Output the [X, Y] coordinate of the center of the cell containing the given text.  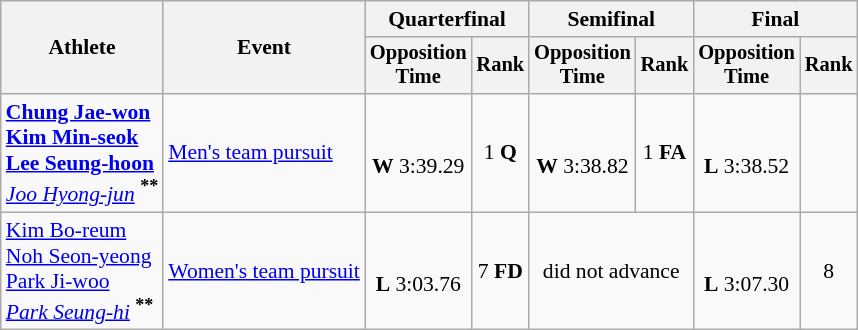
Final [775, 19]
1 FA [665, 153]
8 [829, 271]
Chung Jae-wonKim Min-seokLee Seung-hoonJoo Hyong-jun ** [82, 153]
Women's team pursuit [264, 271]
Men's team pursuit [264, 153]
did not advance [611, 271]
L 3:07.30 [746, 271]
Athlete [82, 48]
W 3:39.29 [418, 153]
L 3:38.52 [746, 153]
Event [264, 48]
W 3:38.82 [582, 153]
7 FD [501, 271]
1 Q [501, 153]
L 3:03.76 [418, 271]
Quarterfinal [447, 19]
Semifinal [611, 19]
Kim Bo-reumNoh Seon-yeongPark Ji-wooPark Seung-hi ** [82, 271]
